Detect which cell encompasses the target text, then output its [x, y] center coordinate. 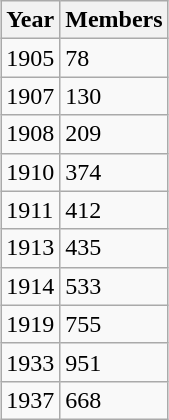
130 [114, 96]
1914 [30, 286]
951 [114, 362]
1911 [30, 210]
Year [30, 20]
755 [114, 324]
Members [114, 20]
1905 [30, 58]
668 [114, 400]
1937 [30, 400]
533 [114, 286]
1913 [30, 248]
374 [114, 172]
78 [114, 58]
209 [114, 134]
412 [114, 210]
1908 [30, 134]
435 [114, 248]
1907 [30, 96]
1933 [30, 362]
1919 [30, 324]
1910 [30, 172]
